Capture the cell that displays the provided text and extract its (X, Y) central coordinate. 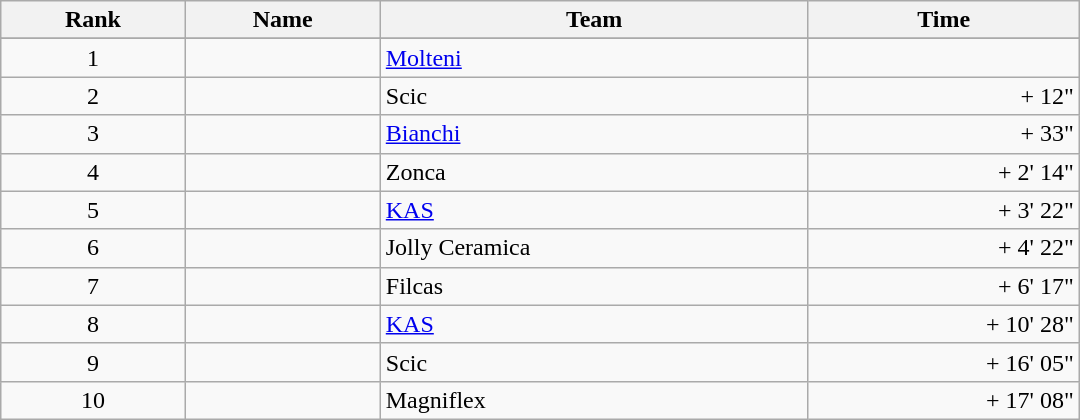
10 (93, 400)
7 (93, 286)
4 (93, 172)
9 (93, 362)
+ 6' 17" (944, 286)
5 (93, 210)
+ 4' 22" (944, 248)
Team (594, 20)
8 (93, 324)
2 (93, 96)
+ 16' 05" (944, 362)
3 (93, 134)
Magniflex (594, 400)
Filcas (594, 286)
Bianchi (594, 134)
Jolly Ceramica (594, 248)
+ 10' 28" (944, 324)
+ 17' 08" (944, 400)
Name (282, 20)
1 (93, 58)
+ 3' 22" (944, 210)
+ 2' 14" (944, 172)
Zonca (594, 172)
+ 33" (944, 134)
6 (93, 248)
Time (944, 20)
+ 12" (944, 96)
Molteni (594, 58)
Rank (93, 20)
